Determine the (X, Y) coordinate at the center of the cell enclosing the given text.  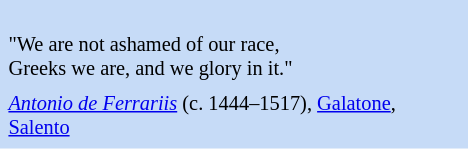
"We are not ashamed of our race,Greeks we are, and we glory in it." (234, 46)
Antonio de Ferrariis (c. 1444–1517), Galatone, Salento (234, 116)
